Provide the [X, Y] coordinate of the cell's center where the given text is located.  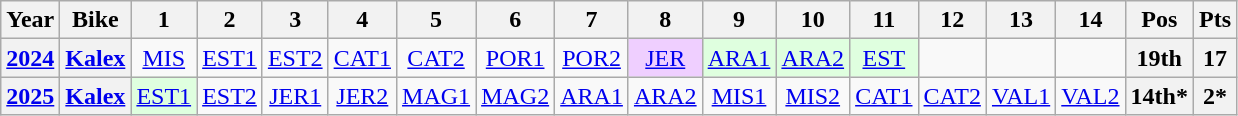
5 [436, 20]
Pts [1214, 20]
MAG1 [436, 96]
2* [1214, 96]
Pos [1159, 20]
VAL1 [1020, 96]
Bike [96, 20]
MIS2 [813, 96]
14th* [1159, 96]
MAG2 [516, 96]
MIS [164, 58]
7 [592, 20]
2024 [30, 58]
EST [884, 58]
11 [884, 20]
JER [665, 58]
JER2 [362, 96]
14 [1090, 20]
6 [516, 20]
4 [362, 20]
12 [952, 20]
JER1 [295, 96]
19th [1159, 58]
Year [30, 20]
2025 [30, 96]
POR2 [592, 58]
VAL2 [1090, 96]
3 [295, 20]
8 [665, 20]
MIS1 [739, 96]
13 [1020, 20]
2 [230, 20]
9 [739, 20]
17 [1214, 58]
1 [164, 20]
POR1 [516, 58]
10 [813, 20]
